Extract the (X, Y) coordinate from the center of the cell holding the provided text.  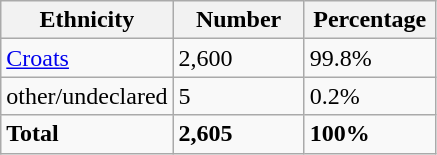
other/undeclared (87, 96)
99.8% (370, 58)
100% (370, 134)
5 (238, 96)
Number (238, 20)
Percentage (370, 20)
2,605 (238, 134)
2,600 (238, 58)
Ethnicity (87, 20)
Total (87, 134)
0.2% (370, 96)
Croats (87, 58)
